From the cell containing the given text, extract its center point as (X, Y) coordinate. 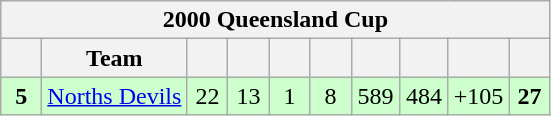
22 (208, 96)
27 (530, 96)
8 (330, 96)
1 (290, 96)
Norths Devils (114, 96)
2000 Queensland Cup (276, 20)
13 (248, 96)
Team (114, 58)
5 (22, 96)
589 (376, 96)
+105 (478, 96)
484 (424, 96)
